Scan for the cell matching the given text and deliver its (x, y) coordinate at center. 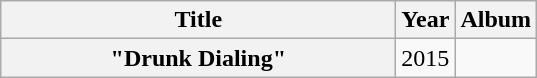
Year (426, 20)
Title (198, 20)
Album (496, 20)
"Drunk Dialing" (198, 58)
2015 (426, 58)
